For the text-containing cell, return its midpoint in (X, Y) coordinate format. 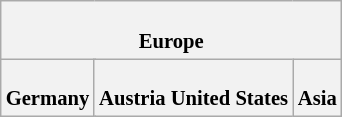
Europe (172, 29)
Austria United States (194, 87)
Asia (318, 87)
Germany (48, 87)
